Return the [x, y] coordinate for the center point of the cell that contains the specified text.  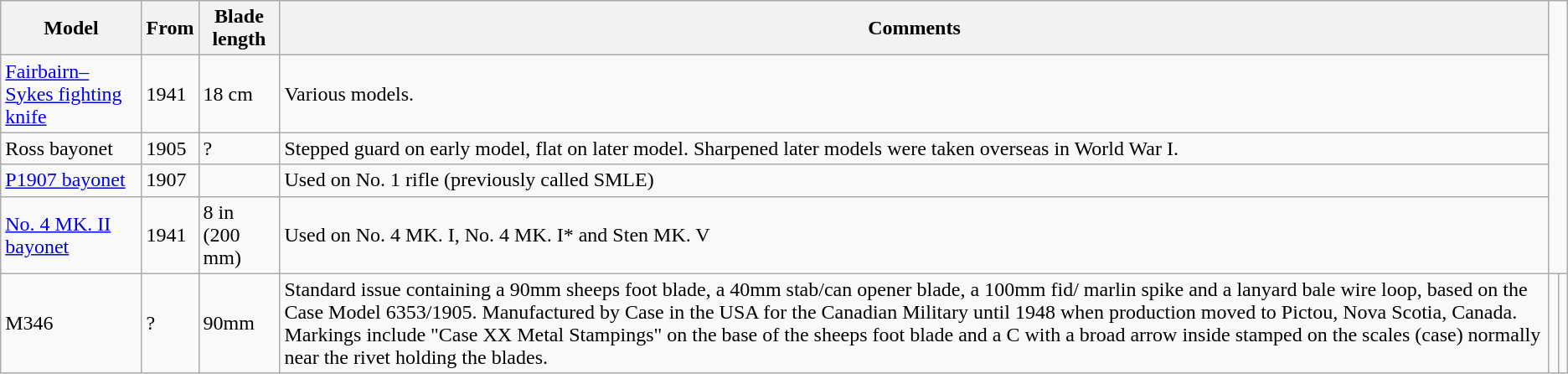
P1907 bayonet [71, 180]
Blade length [240, 29]
Fairbairn–Sykes fighting knife [71, 94]
Used on No. 1 rifle (previously called SMLE) [915, 180]
No. 4 MK. II bayonet [71, 235]
Various models. [915, 94]
Model [71, 29]
90mm [240, 324]
Ross bayonet [71, 148]
From [170, 29]
Stepped guard on early model, flat on later model. Sharpened later models were taken overseas in World War I. [915, 148]
Used on No. 4 MK. I, No. 4 MK. I* and Sten MK. V [915, 235]
1905 [170, 148]
8 in (200 mm) [240, 235]
18 cm [240, 94]
1907 [170, 180]
Comments [915, 29]
M346 [71, 324]
